Provide the [x, y] coordinate of the cell's center where the given text is located.  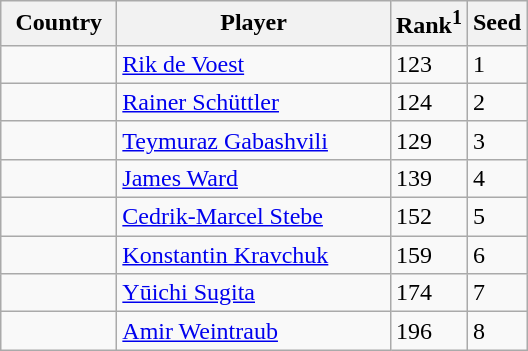
Rank1 [428, 24]
174 [428, 293]
8 [496, 331]
129 [428, 140]
Teymuraz Gabashvili [254, 140]
Yūichi Sugita [254, 293]
196 [428, 331]
Rainer Schüttler [254, 102]
1 [496, 64]
3 [496, 140]
Country [59, 24]
2 [496, 102]
James Ward [254, 178]
152 [428, 217]
Cedrik-Marcel Stebe [254, 217]
Konstantin Kravchuk [254, 255]
Amir Weintraub [254, 331]
159 [428, 255]
Rik de Voest [254, 64]
6 [496, 255]
5 [496, 217]
7 [496, 293]
139 [428, 178]
123 [428, 64]
4 [496, 178]
Player [254, 24]
Seed [496, 24]
124 [428, 102]
